Pinpoint the cell where the given text exists, returning its (x, y) midpoint coordinate. 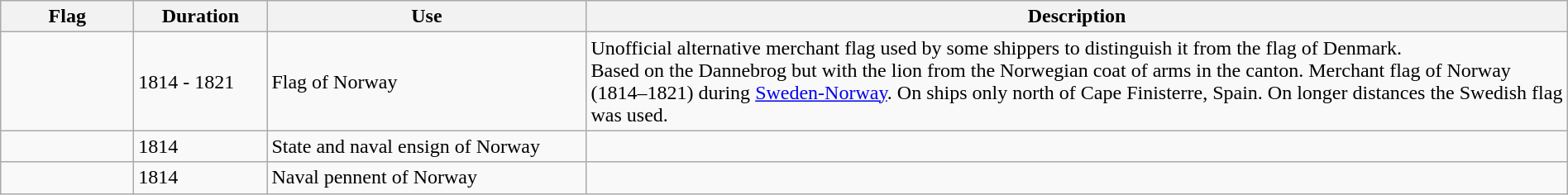
Flag (68, 17)
Use (427, 17)
Description (1077, 17)
State and naval ensign of Norway (427, 146)
1814 - 1821 (200, 81)
Flag of Norway (427, 81)
Duration (200, 17)
Naval pennent of Norway (427, 178)
